Locate the cell with the specified text and output its [X, Y] center coordinate. 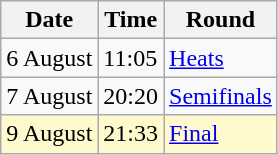
Semifinals [221, 96]
Final [221, 134]
6 August [50, 58]
Heats [221, 58]
20:20 [131, 96]
Time [131, 20]
Round [221, 20]
7 August [50, 96]
9 August [50, 134]
Date [50, 20]
11:05 [131, 58]
21:33 [131, 134]
